Scan for the cell matching the given text and deliver its (x, y) coordinate at center. 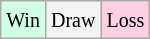
Win (24, 20)
Draw (72, 20)
Loss (126, 20)
